Determine the [x, y] coordinate at the center of the cell enclosing the given text.  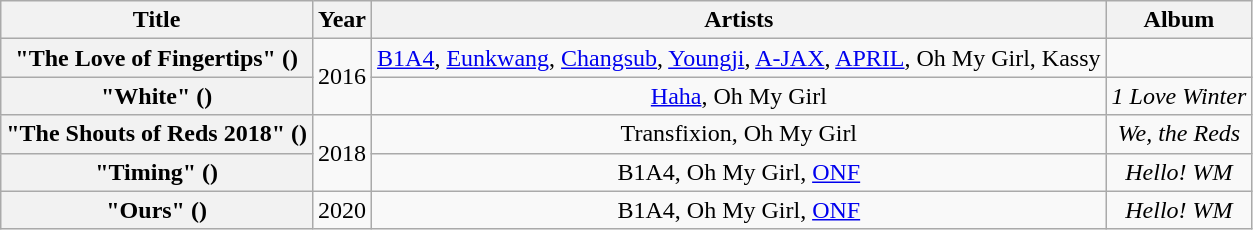
2018 [342, 153]
"Ours" () [157, 210]
2016 [342, 77]
Transfixion, Oh My Girl [740, 134]
2020 [342, 210]
"The Love of Fingertips" () [157, 58]
Title [157, 20]
Year [342, 20]
B1A4, Eunkwang, Changsub, Youngji, A-JAX, APRIL, Oh My Girl, Kassy [740, 58]
"White" () [157, 96]
Artists [740, 20]
"The Shouts of Reds 2018" () [157, 134]
We, the Reds [1179, 134]
"Timing" () [157, 172]
1 Love Winter [1179, 96]
Album [1179, 20]
Haha, Oh My Girl [740, 96]
